From the cell containing the given text, extract its center point as (X, Y) coordinate. 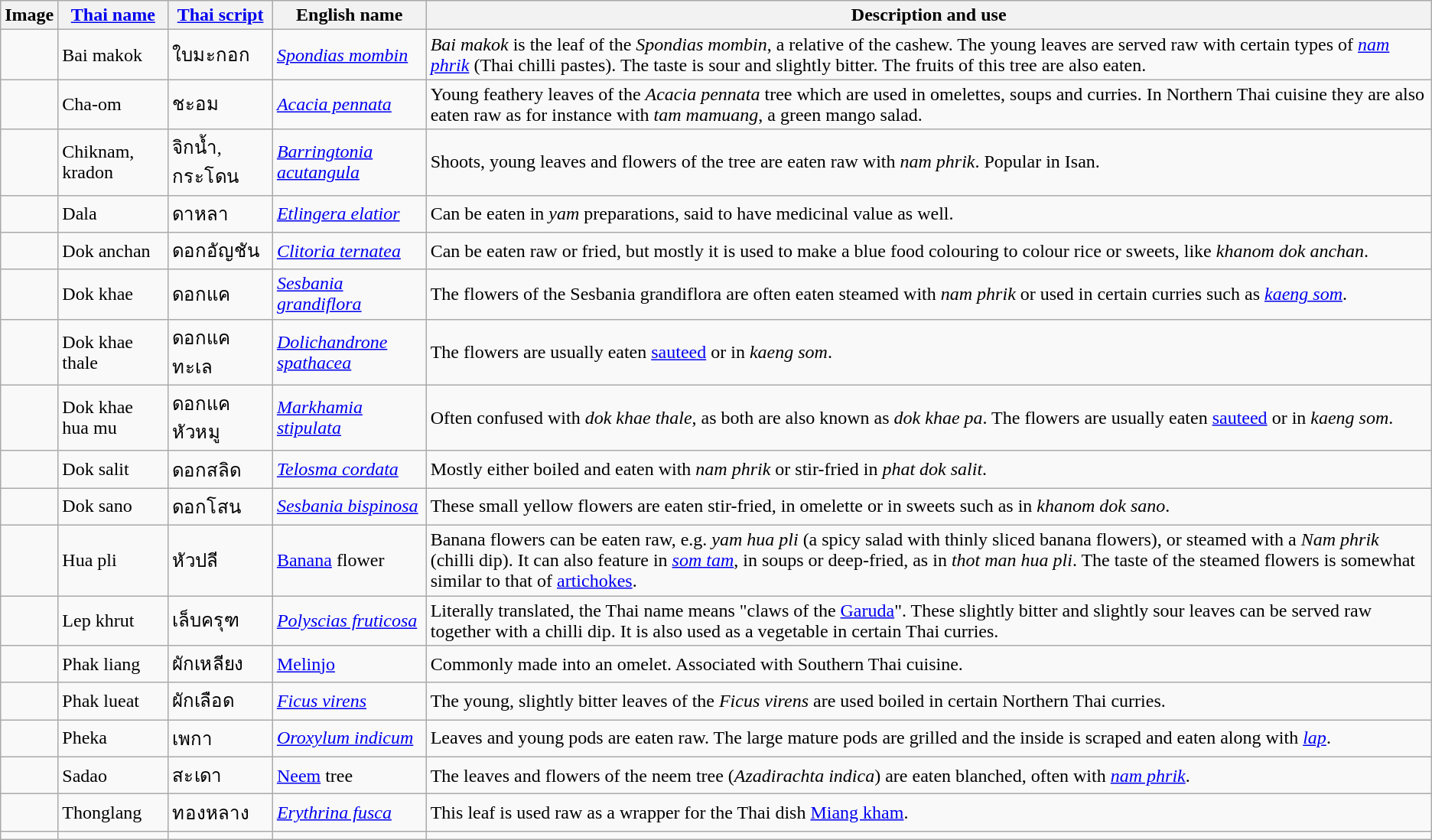
Barringtonia acutangula (349, 162)
ดอกสลิด (220, 470)
Phak lueat (113, 701)
Acacia pennata (349, 104)
Clitoria ternatea (349, 251)
The flowers of the Sesbania grandiflora are often eaten steamed with nam phrik or used in certain curries such as kaeng som. (929, 294)
Leaves and young pods are eaten raw. The large mature pods are grilled and the inside is scraped and eaten along with lap. (929, 739)
Commonly made into an omelet. Associated with Southern Thai cuisine. (929, 664)
The young, slightly bitter leaves of the Ficus virens are used boiled in certain Northern Thai curries. (929, 701)
ดอกโสน (220, 506)
Bai makok (113, 55)
Image (29, 15)
Often confused with dok khae thale, as both are also known as dok khae pa. The flowers are usually eaten sauteed or in kaeng som. (929, 418)
Melinjo (349, 664)
Description and use (929, 15)
Dok sano (113, 506)
Etlingera elatior (349, 214)
Ficus virens (349, 701)
ดอกแคหัวหมู (220, 418)
Can be eaten in yam preparations, said to have medicinal value as well. (929, 214)
Cha-om (113, 104)
Dala (113, 214)
Dok khae (113, 294)
Oroxylum indicum (349, 739)
Hua pli (113, 560)
Thai name (113, 15)
Lep khrut (113, 620)
Sesbania grandiflora (349, 294)
Sadao (113, 776)
ดาหลา (220, 214)
เล็บครุฑ (220, 620)
Polyscias fruticosa (349, 620)
Dok salit (113, 470)
Dok khae hua mu (113, 418)
Telosma cordata (349, 470)
ชะอม (220, 104)
ผักเหลียง (220, 664)
Banana flower (349, 560)
ใบมะกอก (220, 55)
ดอกแคทะเล (220, 352)
Pheka (113, 739)
เพกา (220, 739)
Phak liang (113, 664)
Dok khae thale (113, 352)
หัวปลี (220, 560)
Can be eaten raw or fried, but mostly it is used to make a blue food colouring to colour rice or sweets, like khanom dok anchan. (929, 251)
Markhamia stipulata (349, 418)
This leaf is used raw as a wrapper for the Thai dish Miang kham. (929, 812)
Neem tree (349, 776)
The flowers are usually eaten sauteed or in kaeng som. (929, 352)
Dok anchan (113, 251)
ทองหลาง (220, 812)
Thonglang (113, 812)
Shoots, young leaves and flowers of the tree are eaten raw with nam phrik. Popular in Isan. (929, 162)
Sesbania bispinosa (349, 506)
These small yellow flowers are eaten stir-fried, in omelette or in sweets such as in khanom dok sano. (929, 506)
ผักเลือด (220, 701)
Dolichandrone spathacea (349, 352)
Erythrina fusca (349, 812)
จิกน้ำ, กระโดน (220, 162)
สะเดา (220, 776)
The leaves and flowers of the neem tree (Azadirachta indica) are eaten blanched, often with nam phrik. (929, 776)
Spondias mombin (349, 55)
ดอกอัญชัน (220, 251)
Mostly either boiled and eaten with nam phrik or stir-fried in phat dok salit. (929, 470)
English name (349, 15)
Chiknam, kradon (113, 162)
ดอกแค (220, 294)
Thai script (220, 15)
